Search for the cell housing the specified text and yield its (x, y) center coordinate. 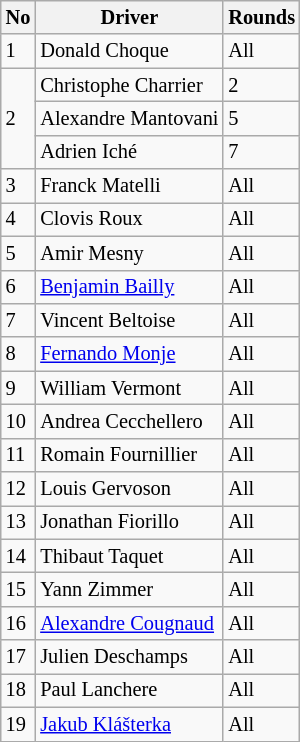
Donald Choque (129, 51)
Andrea Cecchellero (129, 421)
Fernando Monje (129, 354)
Thibaut Taquet (129, 556)
17 (18, 657)
Franck Matelli (129, 186)
Jakub Klášterka (129, 724)
13 (18, 522)
12 (18, 489)
19 (18, 724)
18 (18, 690)
Yann Zimmer (129, 589)
Jonathan Fiorillo (129, 522)
Benjamin Bailly (129, 287)
9 (18, 388)
4 (18, 219)
Louis Gervoson (129, 489)
14 (18, 556)
16 (18, 623)
Alexandre Cougnaud (129, 623)
10 (18, 421)
15 (18, 589)
Romain Fournillier (129, 455)
Paul Lanchere (129, 690)
William Vermont (129, 388)
3 (18, 186)
Driver (129, 17)
11 (18, 455)
Amir Mesny (129, 253)
Christophe Charrier (129, 85)
1 (18, 51)
6 (18, 287)
8 (18, 354)
Alexandre Mantovani (129, 118)
Rounds (262, 17)
Clovis Roux (129, 219)
Adrien Iché (129, 152)
Julien Deschamps (129, 657)
No (18, 17)
Vincent Beltoise (129, 320)
